Identify which cell holds the provided text, then report its (x, y) central coordinate. 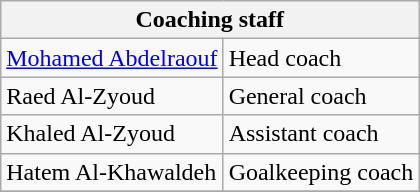
General coach (321, 96)
Khaled Al-Zyoud (112, 134)
Goalkeeping coach (321, 172)
Assistant coach (321, 134)
Head coach (321, 58)
Coaching staff (210, 20)
Hatem Al-Khawaldeh (112, 172)
Raed Al-Zyoud (112, 96)
Mohamed Abdelraouf (112, 58)
